Search for the cell housing the specified text and yield its (x, y) center coordinate. 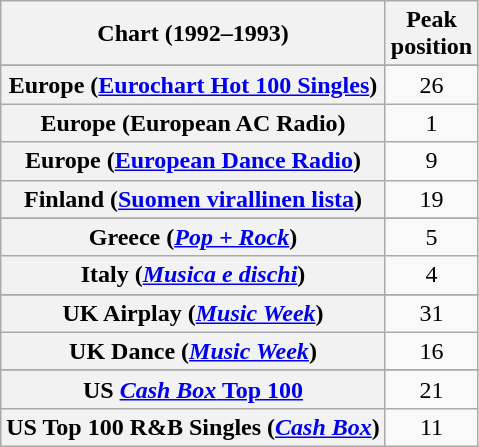
Greece (Pop + Rock) (194, 237)
4 (431, 275)
US Cash Box Top 100 (194, 389)
Peakposition (431, 34)
1 (431, 123)
Europe (European Dance Radio) (194, 161)
19 (431, 199)
21 (431, 389)
Chart (1992–1993) (194, 34)
9 (431, 161)
Europe (Eurochart Hot 100 Singles) (194, 85)
31 (431, 313)
5 (431, 237)
Finland (Suomen virallinen lista) (194, 199)
UK Dance (Music Week) (194, 351)
26 (431, 85)
Europe (European AC Radio) (194, 123)
UK Airplay (Music Week) (194, 313)
US Top 100 R&B Singles (Cash Box) (194, 427)
16 (431, 351)
Italy (Musica e dischi) (194, 275)
11 (431, 427)
